Scan for the cell matching the given text and deliver its [x, y] coordinate at center. 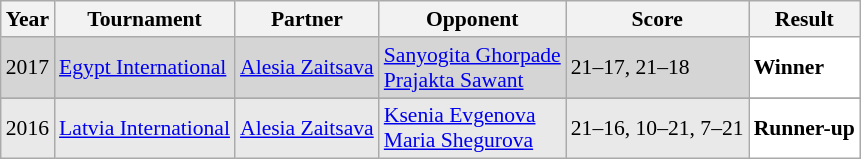
Egypt International [144, 68]
Ksenia Evgenova Maria Shegurova [472, 128]
Winner [804, 68]
21–17, 21–18 [658, 68]
Opponent [472, 19]
Partner [307, 19]
Result [804, 19]
Year [28, 19]
Latvia International [144, 128]
2016 [28, 128]
Sanyogita Ghorpade Prajakta Sawant [472, 68]
Runner-up [804, 128]
2017 [28, 68]
Tournament [144, 19]
21–16, 10–21, 7–21 [658, 128]
Score [658, 19]
